Provide the (X, Y) coordinate of the cell's center where the given text is located.  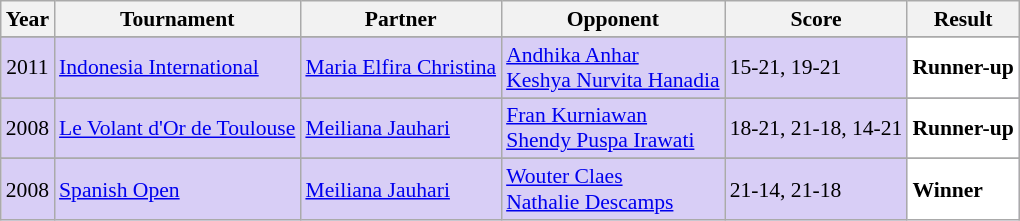
Partner (400, 19)
15-21, 19-21 (816, 68)
18-21, 21-18, 14-21 (816, 128)
Le Volant d'Or de Toulouse (177, 128)
Opponent (613, 19)
Indonesia International (177, 68)
Tournament (177, 19)
Result (962, 19)
21-14, 21-18 (816, 190)
Fran Kurniawan Shendy Puspa Irawati (613, 128)
Wouter Claes Nathalie Descamps (613, 190)
Spanish Open (177, 190)
2011 (28, 68)
Maria Elfira Christina (400, 68)
Year (28, 19)
Andhika Anhar Keshya Nurvita Hanadia (613, 68)
Winner (962, 190)
Score (816, 19)
